Extract the (x, y) coordinate from the center of the cell holding the provided text.  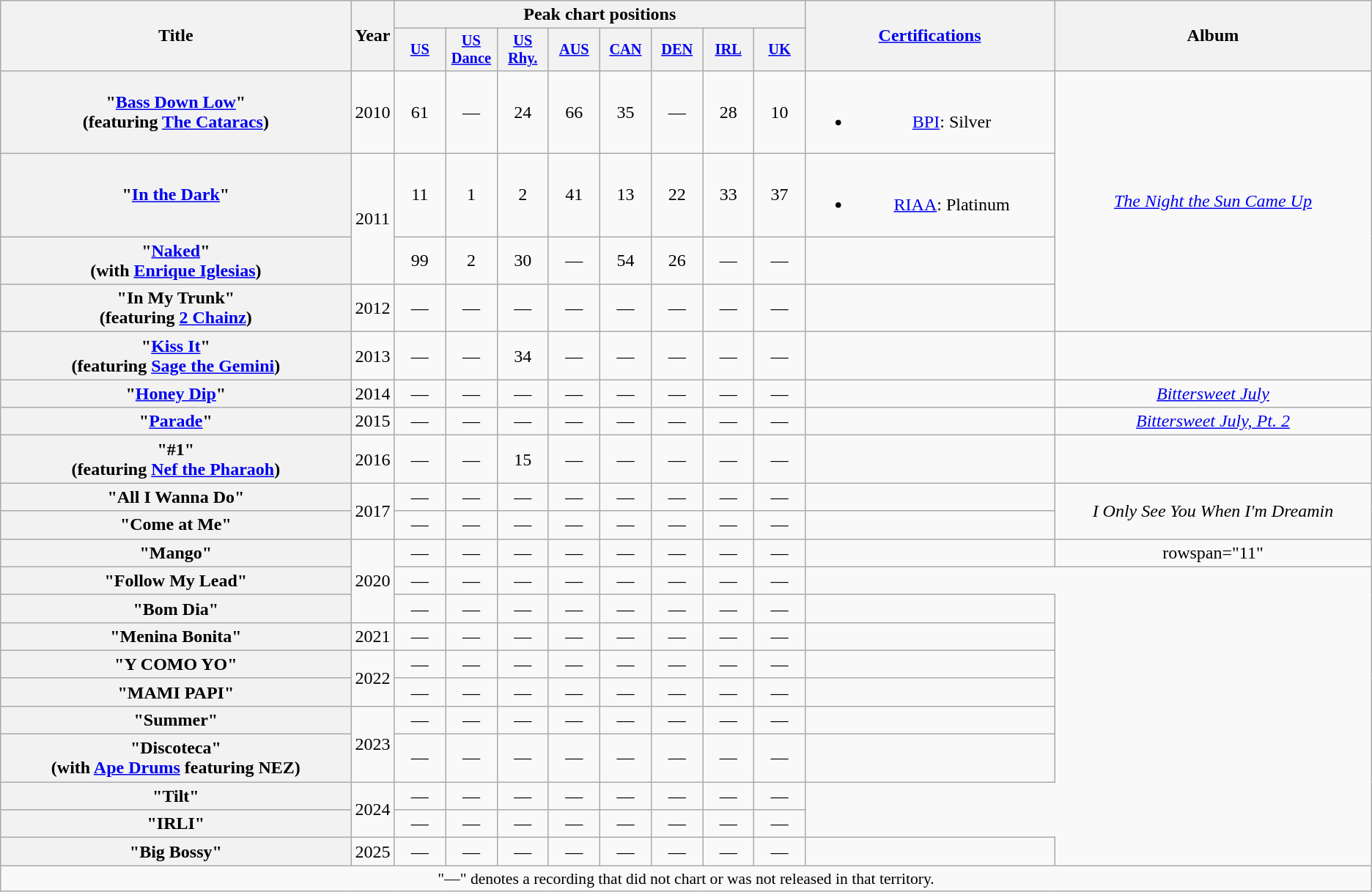
"Bom Dia" (176, 608)
"Summer" (176, 720)
Bittersweet July, Pt. 2 (1214, 421)
33 (729, 195)
"In My Trunk"(featuring 2 Chainz) (176, 308)
US (420, 50)
2012 (372, 308)
11 (420, 195)
"Big Bossy" (176, 852)
41 (574, 195)
2011 (372, 219)
rowspan="11" (1214, 553)
35 (625, 111)
"Bass Down Low"(featuring The Cataracs) (176, 111)
99 (420, 261)
AUS (574, 50)
IRL (729, 50)
28 (729, 111)
2022 (372, 678)
2014 (372, 394)
34 (523, 356)
66 (574, 111)
2017 (372, 511)
Bittersweet July (1214, 394)
"Parade" (176, 421)
37 (780, 195)
"Honey Dip" (176, 394)
"Naked"(with Enrique Iglesias) (176, 261)
Year (372, 36)
22 (677, 195)
UK (780, 50)
"MAMI PAPI" (176, 692)
RIAA: Platinum (929, 195)
"IRLI" (176, 824)
"In the Dark" (176, 195)
I Only See You When I'm Dreamin (1214, 511)
BPI: Silver (929, 111)
2015 (372, 421)
The Night the Sun Came Up (1214, 201)
"Discoteca"(with Ape Drums featuring NEZ) (176, 758)
2016 (372, 459)
2021 (372, 636)
USRhy. (523, 50)
"—" denotes a recording that did not chart or was not released in that territory. (686, 879)
54 (625, 261)
26 (677, 261)
USDance (472, 50)
61 (420, 111)
"Follow My Lead" (176, 580)
30 (523, 261)
"#1"(featuring Nef the Pharaoh) (176, 459)
13 (625, 195)
2010 (372, 111)
2020 (372, 580)
24 (523, 111)
1 (472, 195)
"Kiss It"(featuring Sage the Gemini) (176, 356)
10 (780, 111)
Peak chart positions (600, 15)
2013 (372, 356)
Album (1214, 36)
2023 (372, 743)
15 (523, 459)
CAN (625, 50)
"All I Wanna Do" (176, 497)
"Tilt" (176, 796)
"Menina Bonita" (176, 636)
2025 (372, 852)
DEN (677, 50)
"Mango" (176, 553)
2024 (372, 810)
Certifications (929, 36)
"Y COMO YO" (176, 664)
"Come at Me" (176, 525)
Title (176, 36)
